Pinpoint the cell where the given text exists, returning its [x, y] midpoint coordinate. 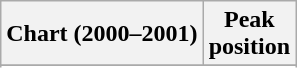
Chart (2000–2001) [102, 34]
Peakposition [249, 34]
